Identify which cell holds the provided text, then report its (x, y) central coordinate. 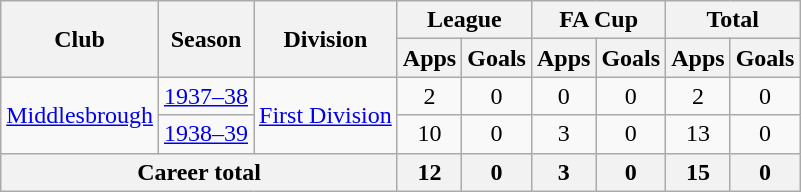
Middlesbrough (80, 115)
15 (698, 172)
Season (206, 39)
12 (429, 172)
Total (733, 20)
FA Cup (598, 20)
Division (326, 39)
10 (429, 134)
1937–38 (206, 96)
First Division (326, 115)
Club (80, 39)
1938–39 (206, 134)
League (464, 20)
13 (698, 134)
Career total (200, 172)
